Detect which cell encompasses the target text, then output its (x, y) center coordinate. 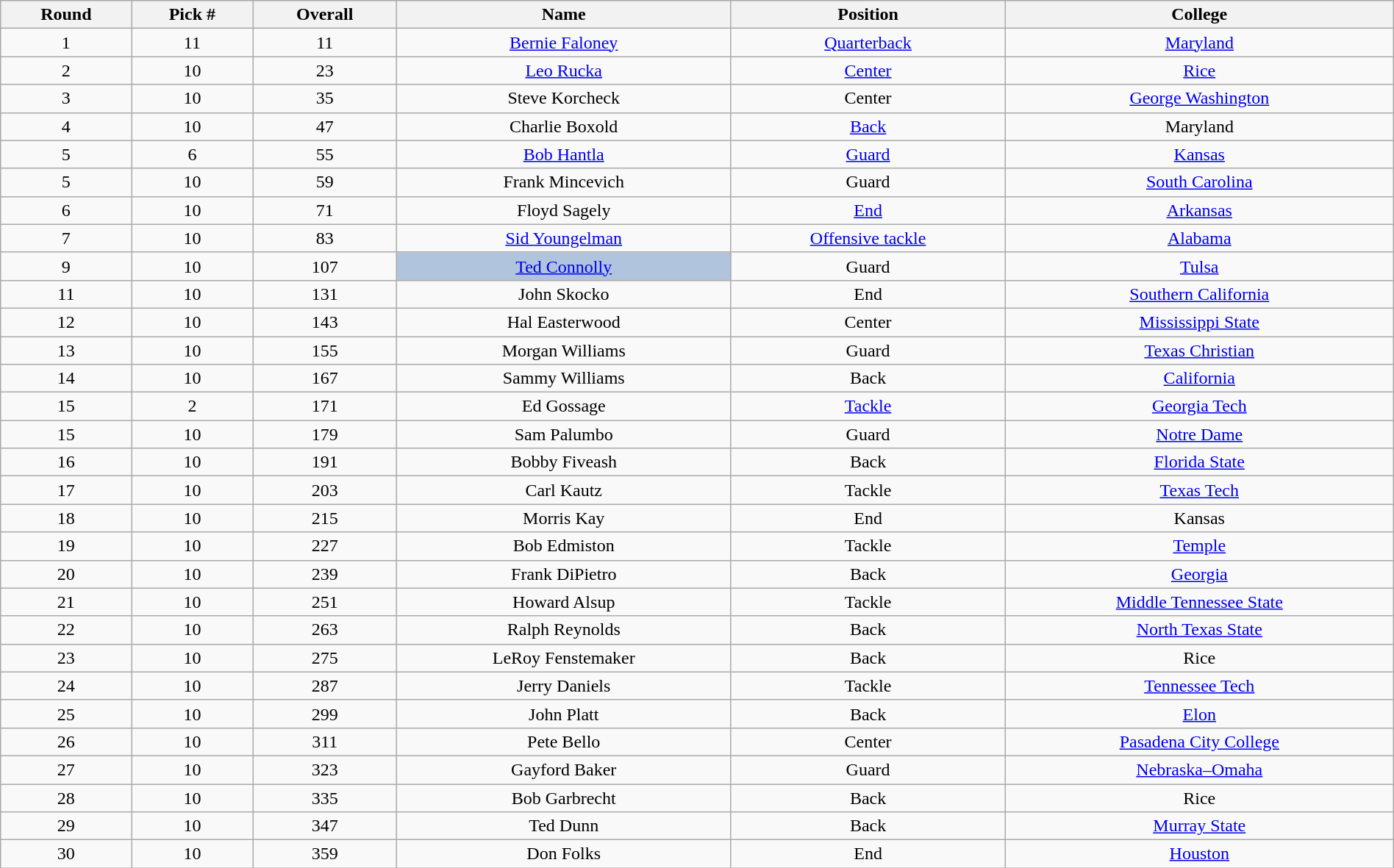
LeRoy Fenstemaker (564, 658)
359 (325, 854)
14 (66, 379)
John Platt (564, 714)
13 (66, 351)
Texas Tech (1199, 490)
Arkansas (1199, 210)
Southern California (1199, 294)
203 (325, 490)
35 (325, 98)
George Washington (1199, 98)
Bernie Faloney (564, 43)
Houston (1199, 854)
275 (325, 658)
Jerry Daniels (564, 686)
19 (66, 546)
24 (66, 686)
25 (66, 714)
27 (66, 770)
131 (325, 294)
Ralph Reynolds (564, 630)
1 (66, 43)
47 (325, 126)
239 (325, 574)
26 (66, 742)
Nebraska–Omaha (1199, 770)
227 (325, 546)
9 (66, 266)
299 (325, 714)
Ed Gossage (564, 406)
Ted Connolly (564, 266)
Gayford Baker (564, 770)
Florida State (1199, 462)
18 (66, 518)
30 (66, 854)
4 (66, 126)
Pick # (193, 15)
Tennessee Tech (1199, 686)
155 (325, 351)
North Texas State (1199, 630)
Bobby Fiveash (564, 462)
Bob Garbrecht (564, 797)
Steve Korcheck (564, 98)
335 (325, 797)
16 (66, 462)
59 (325, 182)
Bob Edmiston (564, 546)
7 (66, 238)
Don Folks (564, 854)
Pete Bello (564, 742)
143 (325, 322)
215 (325, 518)
Middle Tennessee State (1199, 602)
323 (325, 770)
22 (66, 630)
Ted Dunn (564, 826)
Sammy Williams (564, 379)
Notre Dame (1199, 434)
John Skocko (564, 294)
55 (325, 154)
Charlie Boxold (564, 126)
Sam Palumbo (564, 434)
Pasadena City College (1199, 742)
Howard Alsup (564, 602)
Position (868, 15)
Morgan Williams (564, 351)
Leo Rucka (564, 71)
Quarterback (868, 43)
29 (66, 826)
21 (66, 602)
20 (66, 574)
Alabama (1199, 238)
263 (325, 630)
Morris Kay (564, 518)
179 (325, 434)
Frank Mincevich (564, 182)
Mississippi State (1199, 322)
191 (325, 462)
Georgia Tech (1199, 406)
California (1199, 379)
251 (325, 602)
Murray State (1199, 826)
107 (325, 266)
Temple (1199, 546)
171 (325, 406)
Name (564, 15)
17 (66, 490)
Hal Easterwood (564, 322)
College (1199, 15)
Overall (325, 15)
Carl Kautz (564, 490)
71 (325, 210)
3 (66, 98)
Texas Christian (1199, 351)
Floyd Sagely (564, 210)
287 (325, 686)
Round (66, 15)
Offensive tackle (868, 238)
Sid Youngelman (564, 238)
28 (66, 797)
Elon (1199, 714)
167 (325, 379)
83 (325, 238)
Tulsa (1199, 266)
347 (325, 826)
Bob Hantla (564, 154)
Frank DiPietro (564, 574)
12 (66, 322)
Georgia (1199, 574)
311 (325, 742)
South Carolina (1199, 182)
